Scan for the cell matching the given text and deliver its (X, Y) coordinate at center. 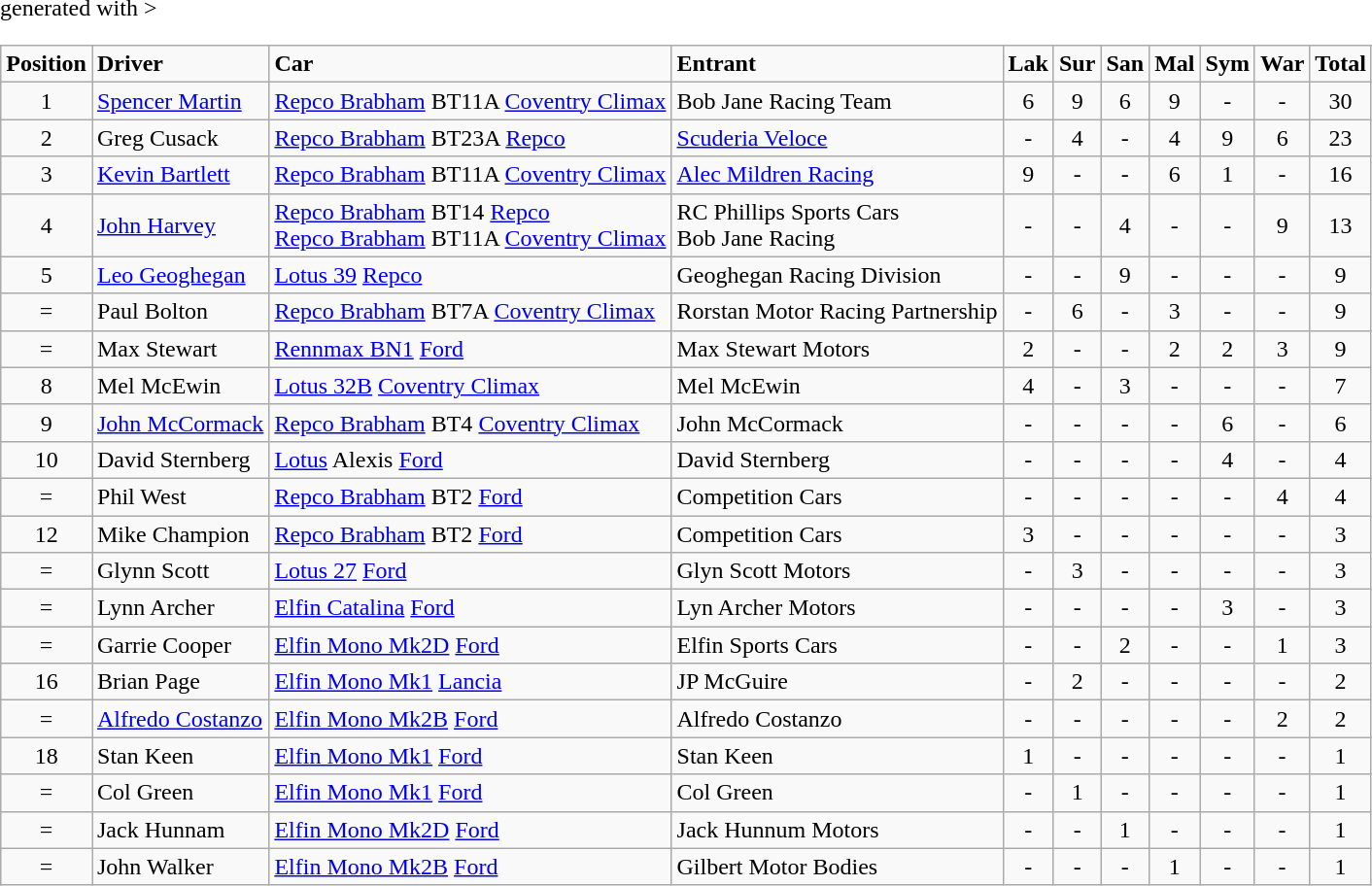
Max Stewart Motors (838, 349)
12 (47, 533)
7 (1341, 386)
Elfin Mono Mk1 Lancia (470, 682)
Lotus 27 Ford (470, 571)
Elfin Sports Cars (838, 645)
Spencer Martin (180, 101)
Brian Page (180, 682)
San (1125, 64)
Paul Bolton (180, 312)
Sym (1227, 64)
13 (1341, 225)
Glyn Scott Motors (838, 571)
Lak (1028, 64)
Lyn Archer Motors (838, 608)
Garrie Cooper (180, 645)
John Walker (180, 867)
Car (470, 64)
Sur (1077, 64)
Lotus 39 Repco (470, 275)
Entrant (838, 64)
5 (47, 275)
Lotus Alexis Ford (470, 460)
Repco Brabham BT23A Repco (470, 138)
Lotus 32B Coventry Climax (470, 386)
Gilbert Motor Bodies (838, 867)
RC Phillips Sports CarsBob Jane Racing (838, 225)
John Harvey (180, 225)
Lynn Archer (180, 608)
Scuderia Veloce (838, 138)
Mal (1175, 64)
Bob Jane Racing Team (838, 101)
JP McGuire (838, 682)
Driver (180, 64)
Leo Geoghegan (180, 275)
War (1282, 64)
Repco Brabham BT7A Coventry Climax (470, 312)
Jack Hunnam (180, 830)
8 (47, 386)
23 (1341, 138)
Alec Mildren Racing (838, 175)
Glynn Scott (180, 571)
18 (47, 756)
Kevin Bartlett (180, 175)
Jack Hunnum Motors (838, 830)
Repco Brabham BT4 Coventry Climax (470, 423)
10 (47, 460)
Phil West (180, 496)
Position (47, 64)
Total (1341, 64)
Rennmax BN1 Ford (470, 349)
Elfin Catalina Ford (470, 608)
Rorstan Motor Racing Partnership (838, 312)
Mike Champion (180, 533)
30 (1341, 101)
Geoghegan Racing Division (838, 275)
Greg Cusack (180, 138)
Repco Brabham BT14 RepcoRepco Brabham BT11A Coventry Climax (470, 225)
Max Stewart (180, 349)
